For the text-containing cell, return its midpoint in (X, Y) coordinate format. 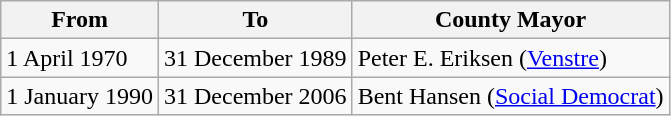
Bent Hansen (Social Democrat) (510, 96)
Peter E. Eriksen (Venstre) (510, 58)
31 December 1989 (255, 58)
County Mayor (510, 20)
From (80, 20)
To (255, 20)
1 April 1970 (80, 58)
31 December 2006 (255, 96)
1 January 1990 (80, 96)
